Provide the [X, Y] coordinate of the cell's center where the given text is located.  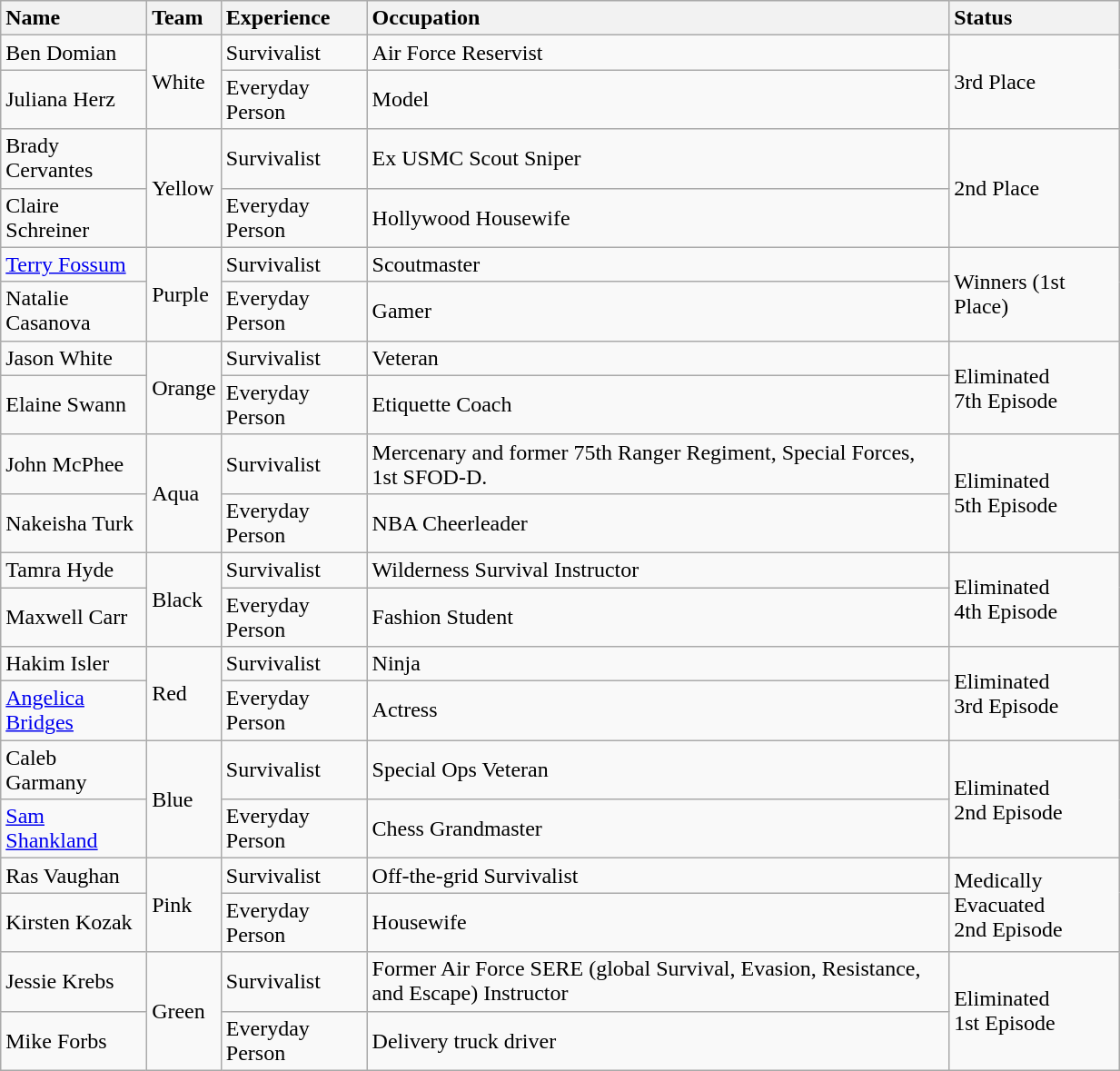
John McPhee [74, 463]
Winners (1st Place) [1034, 294]
Mike Forbs [74, 1041]
Eliminated 1st Episode [1034, 1011]
Ex USMC Scout Sniper [658, 158]
White [184, 82]
Terry Fossum [74, 264]
2nd Place [1034, 188]
Medically Evacuated 2nd Episode [1034, 905]
Nakeisha Turk [74, 523]
Fashion Student [658, 616]
Tamra Hyde [74, 570]
Name [74, 18]
Eliminated 7th Episode [1034, 387]
Special Ops Veteran [658, 770]
Purple [184, 294]
Status [1034, 18]
Red [184, 694]
Juliana Herz [74, 100]
Veteran [658, 358]
Eliminated 2nd Episode [1034, 799]
Caleb Garmany [74, 770]
Claire Schreiner [74, 218]
Jessie Krebs [74, 981]
Model [658, 100]
Gamer [658, 311]
Actress [658, 710]
Green [184, 1011]
Blue [184, 799]
Ninja [658, 664]
Pink [184, 905]
Former Air Force SERE (global Survival, Evasion, Resistance, and Escape) Instructor [658, 981]
Eliminated 4th Episode [1034, 600]
Hollywood Housewife [658, 218]
Sam Shankland [74, 828]
Angelica Bridges [74, 710]
Kirsten Kozak [74, 923]
Etiquette Coach [658, 405]
Aqua [184, 493]
Eliminated 3rd Episode [1034, 694]
Orange [184, 387]
Chess Grandmaster [658, 828]
Scoutmaster [658, 264]
Maxwell Carr [74, 616]
Eliminated 5th Episode [1034, 493]
Delivery truck driver [658, 1041]
Brady Cervantes [74, 158]
Ras Vaughan [74, 876]
Housewife [658, 923]
Experience [294, 18]
Natalie Casanova [74, 311]
Team [184, 18]
Hakim Isler [74, 664]
3rd Place [1034, 82]
Ben Domian [74, 53]
Occupation [658, 18]
Wilderness Survival Instructor [658, 570]
Elaine Swann [74, 405]
Yellow [184, 188]
Mercenary and former 75th Ranger Regiment, Special Forces, 1st SFOD-D. [658, 463]
Jason White [74, 358]
Black [184, 600]
NBA Cheerleader [658, 523]
Air Force Reservist [658, 53]
Off-the-grid Survivalist [658, 876]
